Identify which cell holds the provided text, then report its [x, y] central coordinate. 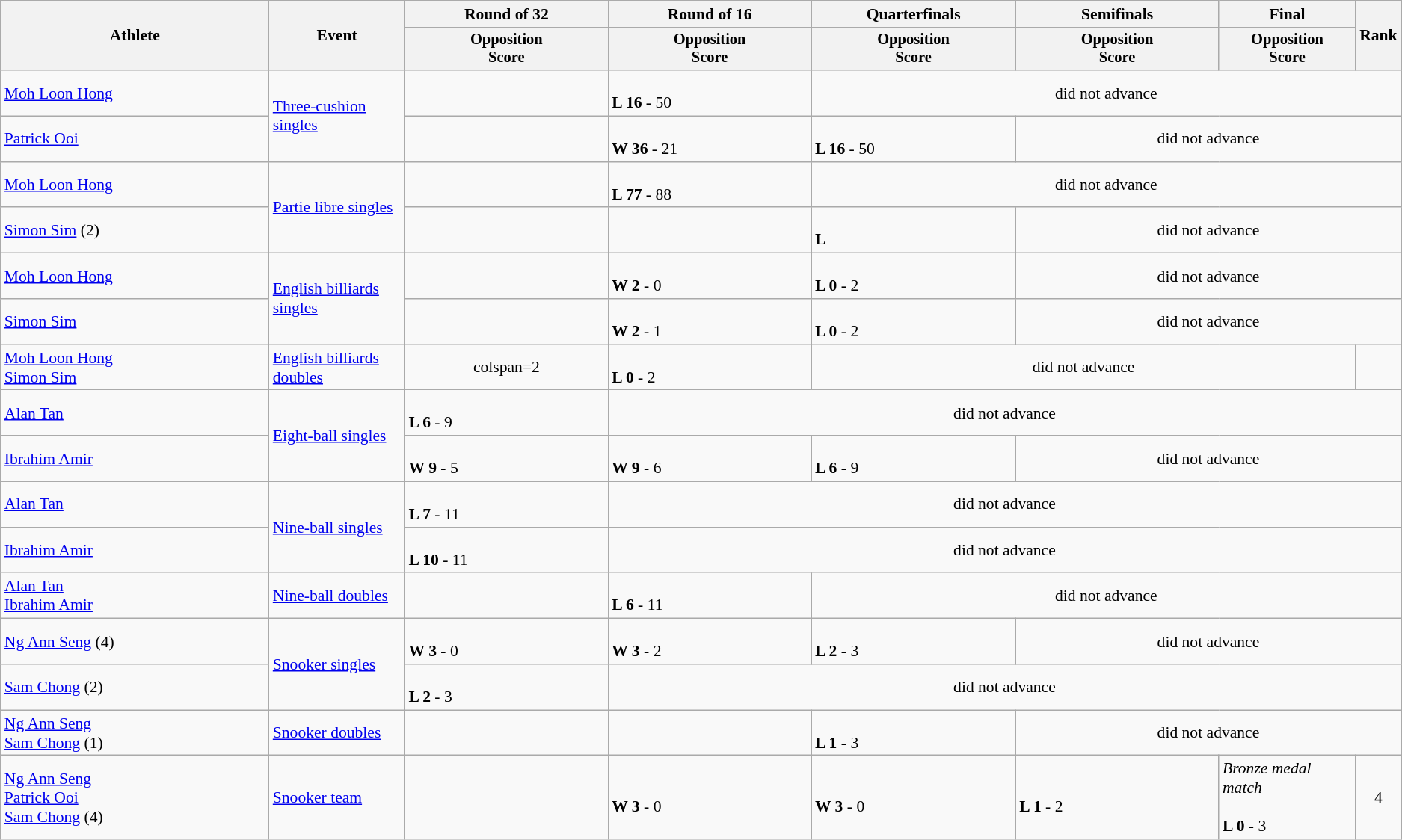
W 36 - 21 [710, 139]
Simon Sim [135, 321]
Round of 32 [506, 14]
Bronze medal matchL 0 - 3 [1288, 797]
Moh Loon HongSimon Sim [135, 368]
Three-cushion singles [337, 116]
Snooker team [337, 797]
Rank [1379, 36]
Partie libre singles [337, 208]
colspan=2 [506, 368]
Ng Ann SengPatrick OoiSam Chong (4) [135, 797]
Semifinals [1117, 14]
Final [1288, 14]
L 1 - 2 [1117, 797]
Round of 16 [710, 14]
Athlete [135, 36]
L 6 - 11 [710, 596]
L 1 - 3 [914, 732]
English billiards singles [337, 299]
Nine-ball doubles [337, 596]
Patrick Ooi [135, 139]
W 2 - 1 [710, 321]
English billiards doubles [337, 368]
W 9 - 5 [506, 459]
W 2 - 0 [710, 277]
L 77 - 88 [710, 185]
Alan TanIbrahim Amir [135, 596]
Snooker singles [337, 664]
L 10 - 11 [506, 550]
Quarterfinals [914, 14]
Simon Sim (2) [135, 230]
Ng Ann Seng (4) [135, 641]
4 [1379, 797]
Event [337, 36]
Snooker doubles [337, 732]
L [914, 230]
W 3 - 2 [710, 641]
Sam Chong (2) [135, 688]
W 9 - 6 [710, 459]
L 7 - 11 [506, 505]
Nine-ball singles [337, 528]
Ng Ann SengSam Chong (1) [135, 732]
Eight-ball singles [337, 436]
